Find where the given text appears and provide that cell's center as [X, Y] coordinate. 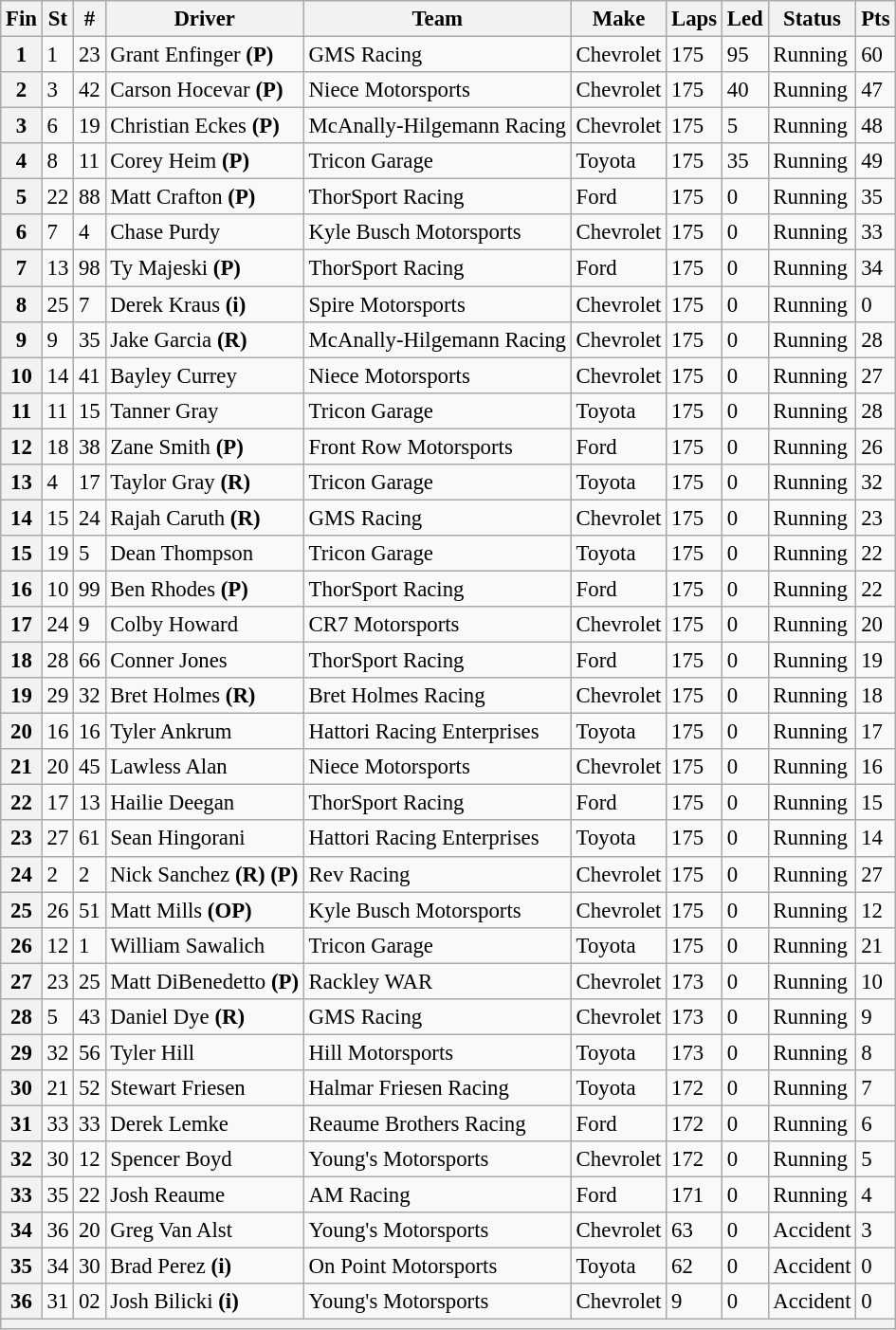
Laps [694, 19]
Ty Majeski (P) [205, 268]
Bayley Currey [205, 375]
Hailie Deegan [205, 803]
Zane Smith (P) [205, 446]
52 [89, 1088]
51 [89, 910]
Tanner Gray [205, 410]
Josh Reaume [205, 1195]
St [57, 19]
42 [89, 90]
Dean Thompson [205, 554]
Daniel Dye (R) [205, 1017]
Brad Perez (i) [205, 1266]
40 [745, 90]
Greg Van Alst [205, 1230]
47 [876, 90]
Matt Mills (OP) [205, 910]
63 [694, 1230]
Halmar Friesen Racing [437, 1088]
60 [876, 55]
Stewart Friesen [205, 1088]
Status [812, 19]
Front Row Motorsports [437, 446]
49 [876, 161]
Team [437, 19]
On Point Motorsports [437, 1266]
02 [89, 1302]
Derek Kraus (i) [205, 304]
95 [745, 55]
98 [89, 268]
Tyler Ankrum [205, 732]
Hill Motorsports [437, 1052]
Driver [205, 19]
Grant Enfinger (P) [205, 55]
Taylor Gray (R) [205, 483]
Nick Sanchez (R) (P) [205, 874]
38 [89, 446]
62 [694, 1266]
Christian Eckes (P) [205, 126]
Spencer Boyd [205, 1159]
Reaume Brothers Racing [437, 1123]
Spire Motorsports [437, 304]
Lawless Alan [205, 767]
Matt DiBenedetto (P) [205, 981]
Ben Rhodes (P) [205, 589]
Bret Holmes (R) [205, 696]
Rajah Caruth (R) [205, 518]
William Sawalich [205, 945]
56 [89, 1052]
66 [89, 661]
45 [89, 767]
Conner Jones [205, 661]
Led [745, 19]
CR7 Motorsports [437, 625]
171 [694, 1195]
Chase Purdy [205, 232]
Rev Racing [437, 874]
Fin [22, 19]
AM Racing [437, 1195]
Pts [876, 19]
Make [618, 19]
Bret Holmes Racing [437, 696]
Derek Lemke [205, 1123]
Corey Heim (P) [205, 161]
48 [876, 126]
Carson Hocevar (P) [205, 90]
43 [89, 1017]
41 [89, 375]
88 [89, 197]
Colby Howard [205, 625]
Tyler Hill [205, 1052]
Josh Bilicki (i) [205, 1302]
99 [89, 589]
Jake Garcia (R) [205, 339]
# [89, 19]
61 [89, 839]
Sean Hingorani [205, 839]
Rackley WAR [437, 981]
Matt Crafton (P) [205, 197]
